Pinpoint the cell where the given text exists, returning its (X, Y) midpoint coordinate. 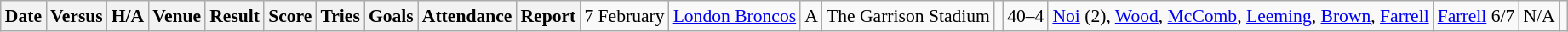
Result (235, 16)
Tries (340, 16)
Attendance (467, 16)
Noi (2), Wood, McComb, Leeming, Brown, Farrell (1240, 16)
7 February (624, 16)
Score (289, 16)
40–4 (1025, 16)
N/A (1539, 16)
The Garrison Stadium (908, 16)
A (811, 16)
Venue (177, 16)
Report (548, 16)
Versus (77, 16)
London Broncos (735, 16)
H/A (128, 16)
Farrell 6/7 (1476, 16)
Goals (392, 16)
Date (24, 16)
